Find where the given text appears and provide that cell's center as (x, y) coordinate. 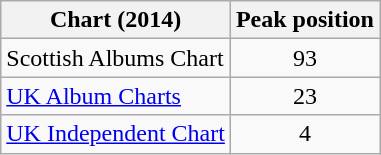
4 (304, 134)
UK Album Charts (116, 96)
93 (304, 58)
23 (304, 96)
Chart (2014) (116, 20)
Scottish Albums Chart (116, 58)
UK Independent Chart (116, 134)
Peak position (304, 20)
